Capture the cell that displays the provided text and extract its [X, Y] central coordinate. 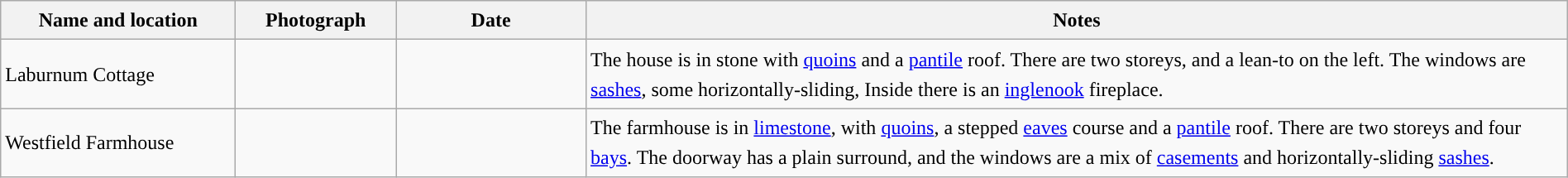
Name and location [118, 20]
Photograph [316, 20]
Date [491, 20]
Laburnum Cottage [118, 75]
Notes [1077, 20]
Westfield Farmhouse [118, 142]
